Return the (X, Y) coordinate for the center point of the cell that contains the specified text.  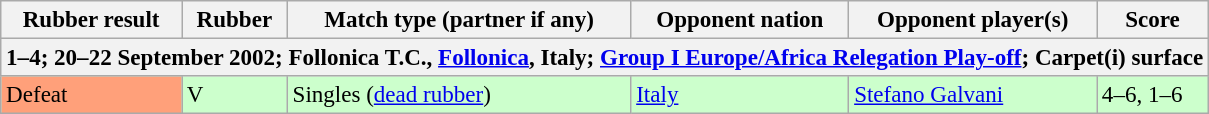
Singles (dead rubber) (459, 95)
Opponent nation (740, 20)
Stefano Galvani (973, 95)
Score (1153, 20)
Defeat (92, 95)
Match type (partner if any) (459, 20)
1–4; 20–22 September 2002; Follonica T.C., Follonica, Italy; Group I Europe/Africa Relegation Play-off; Carpet(i) surface (605, 58)
Italy (740, 95)
4–6, 1–6 (1153, 95)
Opponent player(s) (973, 20)
V (235, 95)
Rubber (235, 20)
Rubber result (92, 20)
